Return the [X, Y] coordinate for the center point of the cell that contains the specified text.  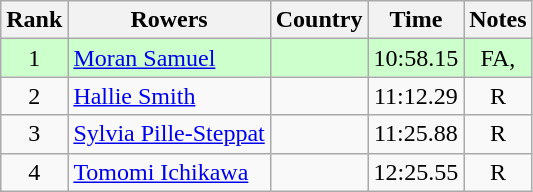
11:25.88 [416, 134]
Notes [498, 20]
1 [34, 58]
Country [319, 20]
Time [416, 20]
11:12.29 [416, 96]
Tomomi Ichikawa [169, 172]
Moran Samuel [169, 58]
Hallie Smith [169, 96]
2 [34, 96]
Rank [34, 20]
4 [34, 172]
3 [34, 134]
10:58.15 [416, 58]
Rowers [169, 20]
FA, [498, 58]
12:25.55 [416, 172]
Sylvia Pille-Steppat [169, 134]
